Determine the (x, y) coordinate at the center of the cell enclosing the given text.  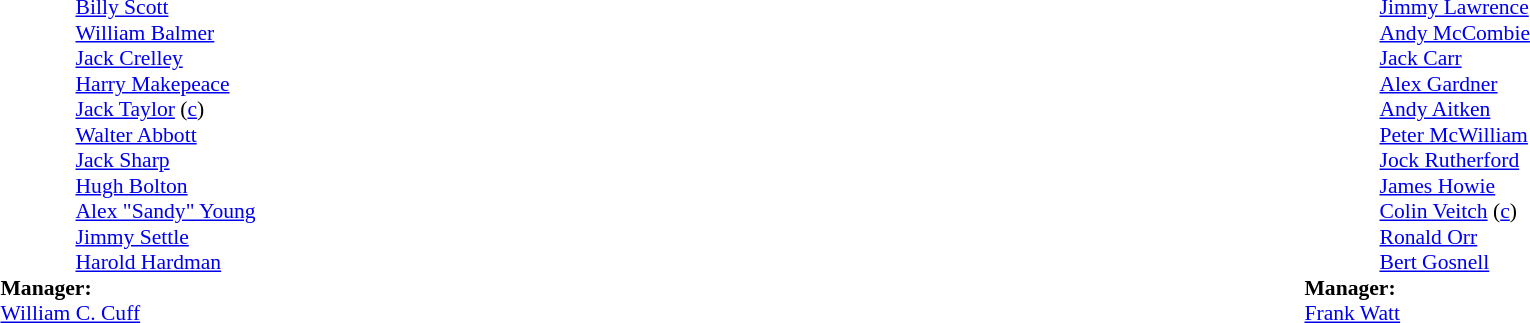
Andy Aitken (1454, 109)
Harold Hardman (166, 263)
William Balmer (166, 33)
Bert Gosnell (1454, 263)
Andy McCombie (1454, 33)
Colin Veitch (c) (1454, 211)
Alex Gardner (1454, 84)
Ronald Orr (1454, 237)
Harry Makepeace (166, 84)
Peter McWilliam (1454, 135)
Alex "Sandy" Young (166, 211)
Hugh Bolton (166, 186)
Jack Sharp (166, 161)
Jock Rutherford (1454, 161)
Jack Crelley (166, 59)
James Howie (1454, 186)
Jack Taylor (c) (166, 109)
Walter Abbott (166, 135)
Jack Carr (1454, 59)
Jimmy Settle (166, 237)
